Locate the cell with the specified text and output its (x, y) center coordinate. 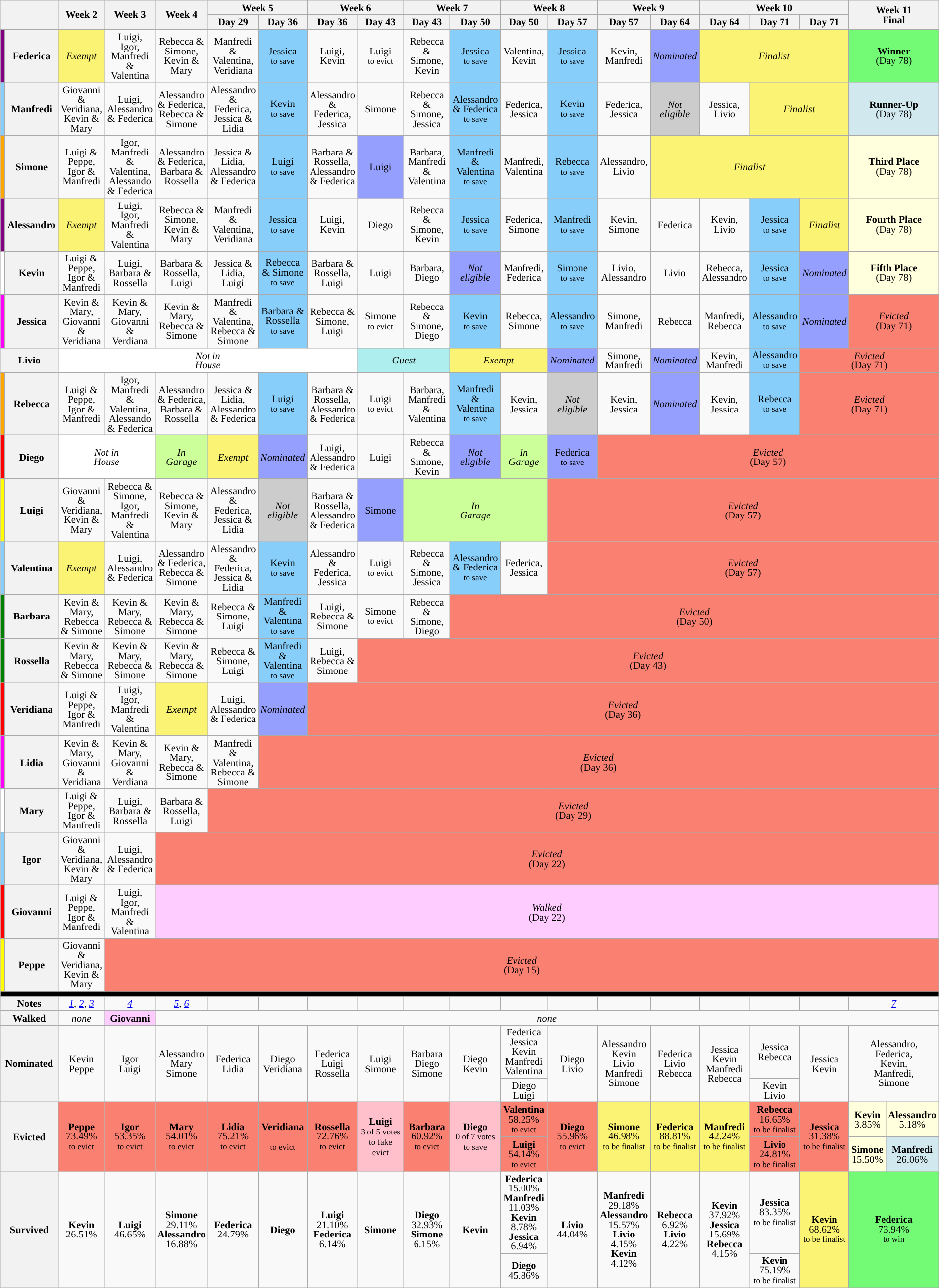
Week 8 (549, 7)
KevinLivio (775, 1090)
Rebecca & Simone,Igor,Manfredi & Valentina (130, 510)
JessicaKevinManfrediRebecca (724, 1064)
Valentina,Kevin (524, 55)
DiegoLuigi (524, 1090)
Guest (404, 360)
Jessica & Lidia,Luigi (233, 273)
Diego45.86% (524, 1270)
BarbaraDiegoSimone (427, 1064)
Mary (32, 810)
Manfredi (32, 109)
Evicted(Day 43) (648, 661)
Rebecca6.92%Livio4.22% (675, 1229)
DiegoKevin (475, 1064)
Alessandro (32, 225)
Barbara,Diego (427, 273)
Livio44.04% (573, 1229)
Fourth Place(Day 78) (893, 225)
Federica73.94%to win (893, 1229)
Kevin68.62%to be finalist (824, 1229)
Valentina58.25%to evict (524, 1119)
Evicted(Day 29) (574, 810)
KevinPeppe (81, 1064)
Jessica (32, 321)
7 (893, 1003)
Lidia (32, 762)
Federica88.81%to be finalist (675, 1136)
Walked (29, 1017)
Barbara60.92%to evict (427, 1136)
Peppe73.49%to evict (81, 1136)
DiegoVeridiana (282, 1064)
Manfredito save (573, 225)
Manfredi26.06% (912, 1154)
Rebecca,Simone (524, 321)
5, 6 (181, 1003)
Barbara & Rossellato save (282, 321)
AlessandroKevinLivioManfrediSimone (624, 1064)
Week 4 (181, 14)
Veridianato evict (282, 1136)
Week 10 (774, 7)
Manfredi42.24%to be finalist (724, 1136)
FedericaLivioRebecca (675, 1064)
Rebecca,Alessandro (724, 273)
Week 2 (81, 14)
Federica24.79% (233, 1229)
Kevin,Livio (724, 225)
Diego0 of 7 votesto save (475, 1136)
Federica15.00%Manfredi11.03%Kevin8.78%Jessica6.94% (524, 1212)
Lidia75.21%to evict (233, 1136)
Igor (32, 859)
Evicted (29, 1136)
Veridiana (32, 709)
Livio,Alessandro (624, 273)
Igor53.35%to evict (130, 1136)
Evicted(Day 50) (694, 616)
Kevin75.19%to be finalist (775, 1270)
Notes (29, 1003)
Simone46.98%to be finalist (624, 1136)
FedericaLidia (233, 1064)
Alessandro,Livio (624, 166)
Luigi46.65% (130, 1229)
Mary54.01%to evict (181, 1136)
Diego55.96%to evict (573, 1136)
Week 7 (452, 7)
Runner-Up(Day 78) (893, 109)
Fifth Place(Day 78) (893, 273)
Rebecca & Simoneto save (282, 273)
Week 11Final (893, 14)
Diego32.93%Simone6.15% (427, 1229)
Manfredi,Federica (524, 273)
AlessandroMarySimone (181, 1064)
4 (130, 1003)
FedericaJessicaKevinManfrediValentina (524, 1052)
Luigi3 of 5 votesto fake evict (380, 1136)
Manfredi,Rebecca (724, 321)
Week 9 (648, 7)
Kevin37.92%Jessica15.69%Rebecca4.15% (724, 1229)
Third Place(Day 78) (893, 166)
Federica,Simone (524, 225)
Livio24.81%to be finalist (775, 1154)
Kevin26.51% (81, 1229)
FedericaLuigiRossella (332, 1064)
Winner(Day 78) (893, 55)
Simone15.50% (867, 1154)
Luigi21.10%Federica6.14% (332, 1229)
Kevin3.85% (867, 1119)
Luigi54.14%to evict (524, 1154)
Alessandro,Federica,Kevin,Manfredi,Simone (893, 1064)
Manfredi,Valentina (524, 166)
LuigiSimone (380, 1064)
Barbara (32, 616)
Jessica83.35%to be finalist (775, 1212)
Valentina (32, 567)
Rossella (32, 661)
Simone29.11%Alessandro16.88% (181, 1229)
Rossella72.76%to evict (332, 1136)
Week 6 (355, 7)
DiegoLivio (573, 1064)
1, 2, 3 (81, 1003)
IgorLuigi (130, 1064)
Federicato save (573, 457)
Jessica,Livio (724, 109)
Day 29 (233, 22)
Rebecca16.65%to be finalist (775, 1119)
Survived (29, 1229)
Week 3 (130, 14)
Week 5 (258, 7)
Manfredi29.18%Alessandro15.57%Livio4.15%Kevin4.12% (624, 1229)
Walked(Day 22) (547, 911)
Peppe (32, 965)
Evicted(Day 15) (522, 965)
Alessandro5.18% (912, 1119)
Simoneto save (573, 273)
Jessica31.38%to be finalist (824, 1136)
Kevin,Simone (624, 225)
JessicaRebecca (775, 1052)
Evicted(Day 22) (547, 859)
JessicaKevin (824, 1064)
